Return (x, y) of the center of cell containing provided text 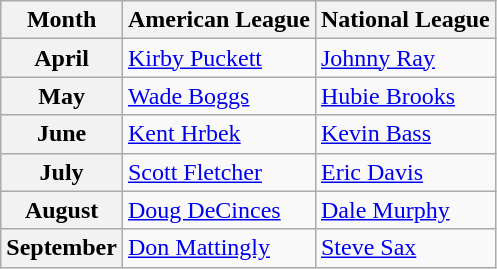
Eric Davis (405, 172)
June (62, 134)
July (62, 172)
Scott Fletcher (218, 172)
Kent Hrbek (218, 134)
Hubie Brooks (405, 96)
Dale Murphy (405, 210)
April (62, 58)
Month (62, 20)
Kirby Puckett (218, 58)
Don Mattingly (218, 248)
Johnny Ray (405, 58)
Doug DeCinces (218, 210)
Kevin Bass (405, 134)
August (62, 210)
Wade Boggs (218, 96)
September (62, 248)
American League (218, 20)
Steve Sax (405, 248)
May (62, 96)
National League (405, 20)
